Return the (X, Y) coordinate for the center point of the cell that contains the specified text.  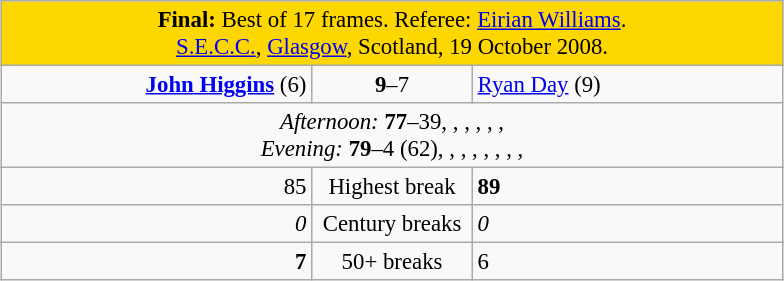
85 (156, 187)
50+ breaks (392, 262)
John Higgins (6) (156, 85)
Final: Best of 17 frames. Referee: Eirian Williams.S.E.C.C., Glasgow, Scotland, 19 October 2008. (392, 34)
89 (628, 187)
Highest break (392, 187)
9–7 (392, 85)
Century breaks (392, 224)
6 (628, 262)
Afternoon: 77–39, , , , , , Evening: 79–4 (62), , , , , , , , (392, 136)
7 (156, 262)
Ryan Day (9) (628, 85)
